Determine the (X, Y) coordinate at the center of the cell enclosing the given text.  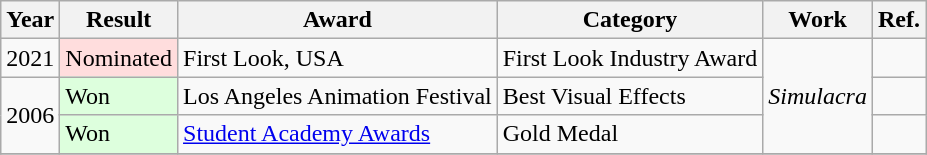
Category (630, 20)
Nominated (119, 58)
Ref. (898, 20)
2021 (30, 58)
Result (119, 20)
Award (338, 20)
Year (30, 20)
Los Angeles Animation Festival (338, 96)
Gold Medal (630, 134)
Student Academy Awards (338, 134)
2006 (30, 115)
Work (818, 20)
Best Visual Effects (630, 96)
First Look, USA (338, 58)
First Look Industry Award (630, 58)
Simulacra (818, 96)
